Scan for the cell matching the given text and deliver its (x, y) coordinate at center. 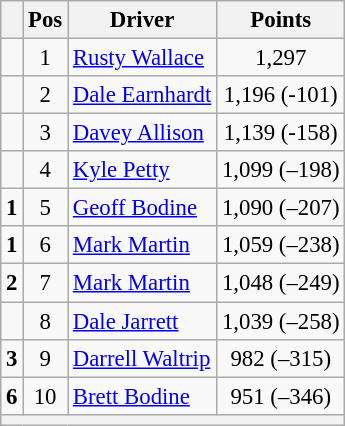
1,090 (–207) (281, 208)
1,196 (-101) (281, 95)
Rusty Wallace (142, 58)
Geoff Bodine (142, 208)
1,048 (–249) (281, 283)
5 (46, 208)
1,059 (–238) (281, 245)
982 (–315) (281, 358)
1,039 (–258) (281, 321)
Pos (46, 20)
Kyle Petty (142, 170)
10 (46, 396)
951 (–346) (281, 396)
Points (281, 20)
4 (46, 170)
9 (46, 358)
Dale Earnhardt (142, 95)
1,139 (-158) (281, 133)
1,297 (281, 58)
7 (46, 283)
Darrell Waltrip (142, 358)
Dale Jarrett (142, 321)
1,099 (–198) (281, 170)
Davey Allison (142, 133)
8 (46, 321)
Brett Bodine (142, 396)
Driver (142, 20)
